Output the [x, y] coordinate of the center of the cell containing the given text.  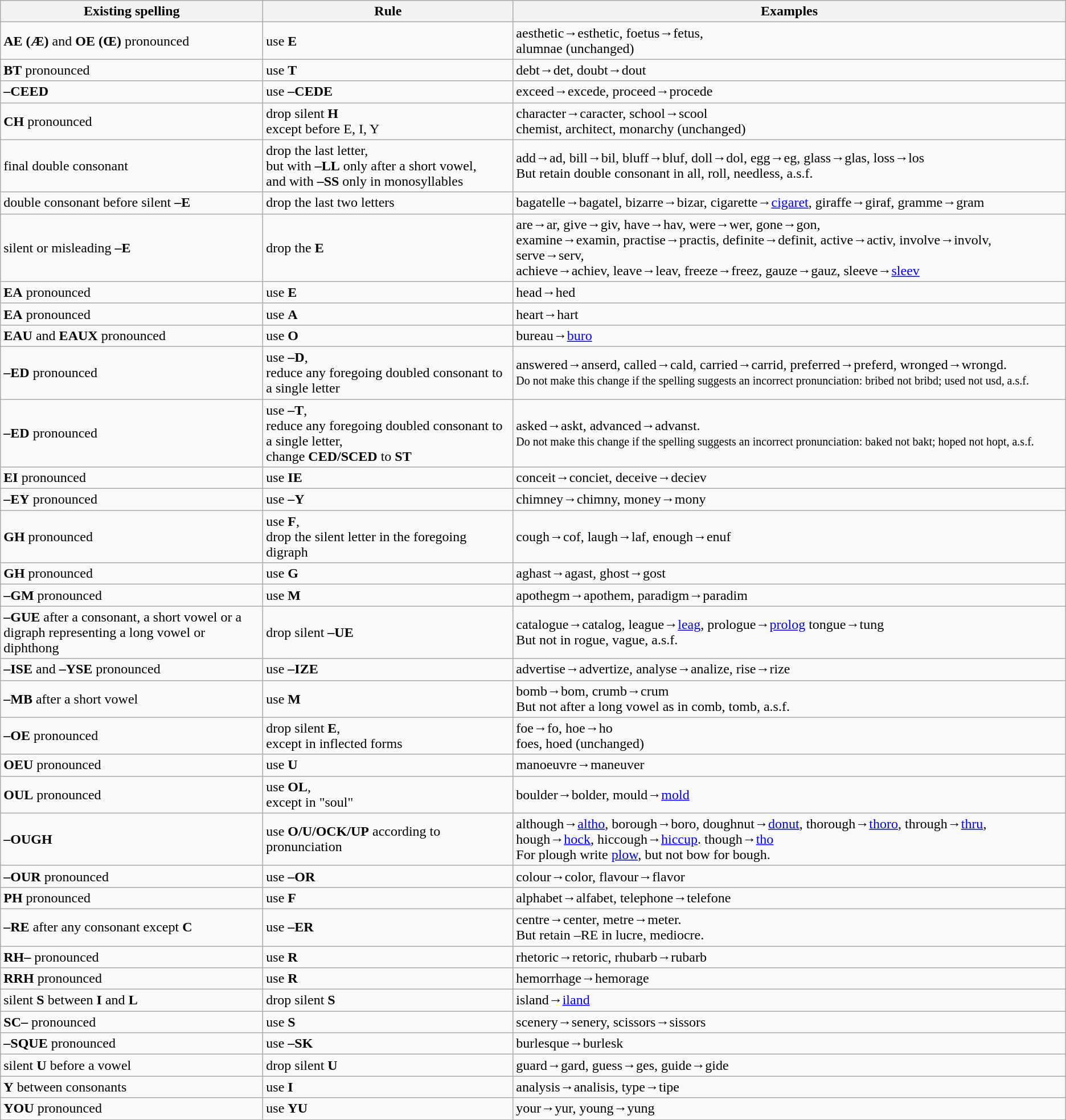
advertise→advertize, analyse→analize, rise→rize [789, 669]
use O [388, 336]
silent U before a vowel [132, 1065]
foe→fo, hoe→hofoes, hoed (unchanged) [789, 736]
double consonant before silent –E [132, 203]
burlesque→burlesk [789, 1044]
drop the last two letters [388, 203]
CH pronounced [132, 121]
use F,drop the silent letter in the foregoing digraph [388, 537]
use F [388, 898]
apothegm→apothem, paradigm→paradim [789, 595]
your→yur, young→yung [789, 1109]
Y between consonants [132, 1087]
use –IZE [388, 669]
bomb→bom, crumb→crumBut not after a long vowel as in comb, tomb, a.s.f. [789, 698]
head→hed [789, 292]
use –ER [388, 927]
use YU [388, 1109]
RH– pronounced [132, 957]
–EY pronounced [132, 500]
debt→det, doubt→dout [789, 70]
guard→gard, guess→ges, guide→gide [789, 1065]
silent or misleading –E [132, 247]
–MB after a short vowel [132, 698]
–OUR pronounced [132, 876]
scenery→senery, scissors→sissors [789, 1022]
BT pronounced [132, 70]
colour→color, flavour→flavor [789, 876]
–OE pronounced [132, 736]
–SQUE pronounced [132, 1044]
centre→center, metre→meter.But retain –RE in lucre, mediocre. [789, 927]
use –CEDE [388, 92]
drop the E [388, 247]
manoeuvre→maneuver [789, 765]
Rule [388, 11]
heart→hart [789, 314]
drop silent E,except in inflected forms [388, 736]
use G [388, 574]
use IE [388, 478]
add→ad, bill→bil, bluff→bluf, doll→dol, egg→eg, glass→glas, loss→losBut retain double consonant in all, roll, needless, a.s.f. [789, 166]
drop silent S [388, 1000]
drop the last letter,but with –LL only after a short vowel,and with –SS only in monosyllables [388, 166]
use –T,reduce any foregoing doubled consonant to a single letter,change CED/SCED to ST [388, 433]
EAU and EAUX pronounced [132, 336]
use U [388, 765]
drop silent Hexcept before E, I, Y [388, 121]
aesthetic→esthetic, foetus→fetus,alumnae (unchanged) [789, 41]
silent S between I and L [132, 1000]
use S [388, 1022]
bureau→buro [789, 336]
AE (Æ) and OE (Œ) pronounced [132, 41]
use A [388, 314]
asked→askt, advanced→advanst.Do not make this change if the spelling suggests an incorrect pronunciation: baked not bakt; hoped not hopt, a.s.f. [789, 433]
chimney→chimny, money→mony [789, 500]
drop silent –UE [388, 632]
OUL pronounced [132, 794]
use O/U/OCK/UP according to pronunciation [388, 839]
–GM pronounced [132, 595]
cough→cof, laugh→laf, enough→enuf [789, 537]
use T [388, 70]
use –Y [388, 500]
Examples [789, 11]
Existing spelling [132, 11]
hemorrhage→hemorage [789, 979]
–CEED [132, 92]
character→caracter, school→scoolchemist, architect, monarchy (unchanged) [789, 121]
drop silent U [388, 1065]
boulder→bolder, mould→mold [789, 794]
bagatelle→bagatel, bizarre→bizar, cigarette→cigaret, giraffe→giraf, gramme→gram [789, 203]
alphabet→alfabet, telephone→telefone [789, 898]
use I [388, 1087]
OEU pronounced [132, 765]
YOU pronounced [132, 1109]
aghast→agast, ghost→gost [789, 574]
PH pronounced [132, 898]
catalogue→catalog, league→leag, prologue→prolog tongue→tungBut not in rogue, vague, a.s.f. [789, 632]
exceed→excede, proceed→procede [789, 92]
final double consonant [132, 166]
EI pronounced [132, 478]
use OL,except in "soul" [388, 794]
analysis→analisis, type→tipe [789, 1087]
–ISE and –YSE pronounced [132, 669]
island→iland [789, 1000]
conceit→conciet, deceive→deciev [789, 478]
use –SK [388, 1044]
–GUE after a consonant, a short vowel or a digraph representing a long vowel or diphthong [132, 632]
RRH pronounced [132, 979]
–OUGH [132, 839]
use –OR [388, 876]
–RE after any consonant except C [132, 927]
rhetoric→retoric, rhubarb→rubarb [789, 957]
use –D,reduce any foregoing doubled consonant to a single letter [388, 373]
SC– pronounced [132, 1022]
